From the cell containing the given text, extract its center point as (X, Y) coordinate. 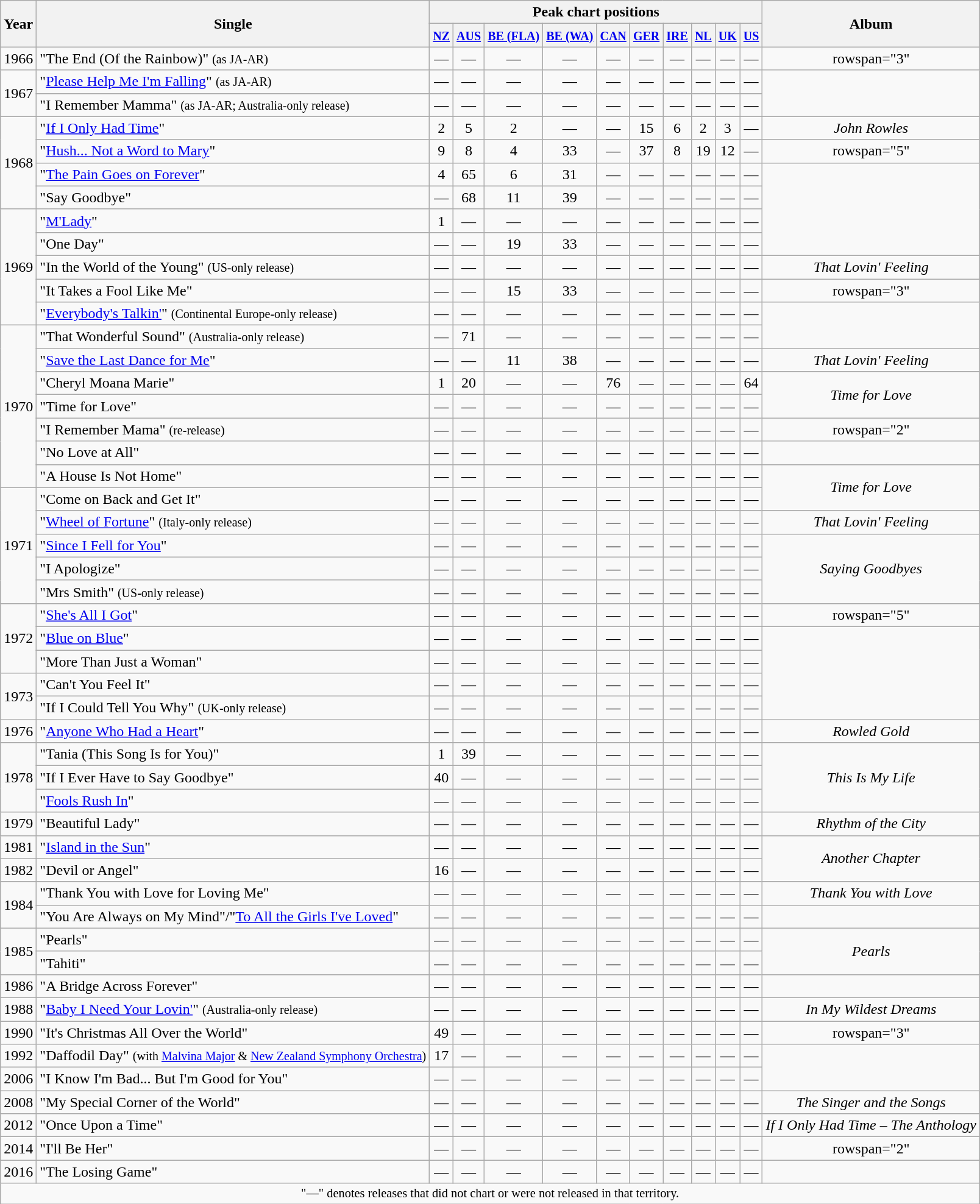
"Island in the Sun" (233, 847)
1985 (18, 951)
"Daffodil Day" (with Malvina Major & New Zealand Symphony Orchestra) (233, 1056)
2016 (18, 1172)
"If I Ever Have to Say Goodbye" (233, 777)
The Singer and the Songs (872, 1102)
"Please Help Me I'm Falling" (as JA-AR) (233, 82)
71 (469, 337)
5 (469, 128)
68 (469, 197)
"Since I Fell for You" (233, 545)
CAN (613, 35)
Year (18, 24)
1968 (18, 163)
"Tania (This Song Is for You)" (233, 754)
"It Takes a Fool Like Me" (233, 291)
1966 (18, 58)
1982 (18, 870)
1976 (18, 731)
"I Apologize" (233, 568)
"—" denotes releases that did not chart or were not released in that territory. (490, 1194)
"Baby I Need Your Lovin'" (Australia-only release) (233, 1009)
This Is My Life (872, 777)
37 (646, 151)
Thank You with Love (872, 893)
2014 (18, 1149)
1970 (18, 406)
"I Know I'm Bad... But I'm Good for You" (233, 1079)
40 (441, 777)
2006 (18, 1079)
"The Pain Goes on Forever" (233, 174)
38 (570, 360)
BE (FLA) (514, 35)
"In the World of the Young" (US-only release) (233, 267)
"Tahiti" (233, 963)
"I Remember Mamma" (as JA-AR; Australia-only release) (233, 105)
"Anyone Who Had a Heart" (233, 731)
"No Love at All" (233, 453)
64 (751, 383)
2008 (18, 1102)
65 (469, 174)
"You Are Always on My Mind"/"To All the Girls I've Loved" (233, 916)
49 (441, 1033)
"More Than Just a Woman" (233, 661)
Rowled Gold (872, 731)
NL (703, 35)
"M'Lady" (233, 221)
"She's All I Got" (233, 615)
"Save the Last Dance for Me" (233, 360)
BE (WA) (570, 35)
Saying Goodbyes (872, 568)
"Thank You with Love for Loving Me" (233, 893)
"A House Is Not Home" (233, 476)
3 (728, 128)
1981 (18, 847)
76 (613, 383)
"Beautiful Lady" (233, 824)
"A Bridge Across Forever" (233, 986)
"The End (Of the Rainbow)" (as JA-AR) (233, 58)
"Everybody's Talkin'" (Continental Europe-only release) (233, 314)
US (751, 35)
"Can't You Feel It" (233, 685)
1978 (18, 777)
1971 (18, 545)
1967 (18, 93)
"It's Christmas All Over the World" (233, 1033)
Peak chart positions (596, 12)
"Once Upon a Time" (233, 1125)
"Cheryl Moana Marie" (233, 383)
1972 (18, 638)
If I Only Had Time – The Anthology (872, 1125)
"Devil or Angel" (233, 870)
1986 (18, 986)
In My Wildest Dreams (872, 1009)
GER (646, 35)
AUS (469, 35)
Pearls (872, 951)
UK (728, 35)
"One Day" (233, 244)
Another Chapter (872, 859)
2012 (18, 1125)
17 (441, 1056)
"I Remember Mama" (re-release) (233, 430)
"That Wonderful Sound" (Australia-only release) (233, 337)
NZ (441, 35)
John Rowles (872, 128)
Single (233, 24)
1973 (18, 696)
"Wheel of Fortune" (Italy-only release) (233, 522)
Rhythm of the City (872, 824)
IRE (678, 35)
16 (441, 870)
1990 (18, 1033)
"Mrs Smith" (US-only release) (233, 592)
"Fools Rush In" (233, 801)
1979 (18, 824)
"The Losing Game" (233, 1172)
Album (872, 24)
"Pearls" (233, 940)
1984 (18, 905)
9 (441, 151)
1992 (18, 1056)
"Come on Back and Get It" (233, 499)
"Say Goodbye" (233, 197)
"If I Only Had Time" (233, 128)
20 (469, 383)
1988 (18, 1009)
"Hush... Not a Word to Mary" (233, 151)
"If I Could Tell You Why" (UK-only release) (233, 708)
"My Special Corner of the World" (233, 1102)
12 (728, 151)
"I'll Be Her" (233, 1149)
1969 (18, 267)
"Blue on Blue" (233, 638)
31 (570, 174)
"Time for Love" (233, 406)
